For the text-containing cell, return its midpoint in (x, y) coordinate format. 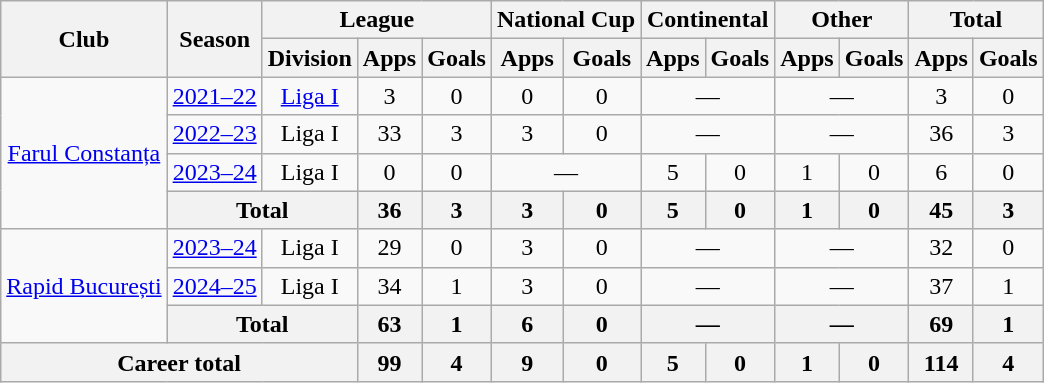
Division (310, 58)
33 (389, 134)
29 (389, 248)
2021–22 (214, 96)
Continental (708, 20)
League (376, 20)
Club (84, 39)
32 (941, 248)
2022–23 (214, 134)
99 (389, 362)
Career total (180, 362)
114 (941, 362)
69 (941, 324)
9 (527, 362)
Other (842, 20)
National Cup (566, 20)
Rapid București (84, 286)
45 (941, 210)
2024–25 (214, 286)
34 (389, 286)
37 (941, 286)
Farul Constanța (84, 153)
63 (389, 324)
Season (214, 39)
